Scan for the cell matching the given text and deliver its (x, y) coordinate at center. 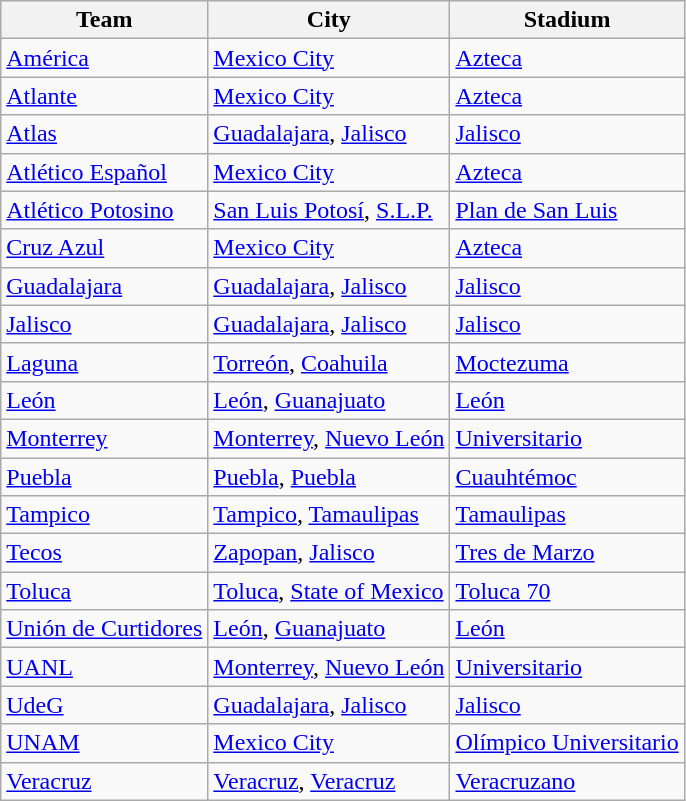
Moctezuma (567, 362)
Torreón, Coahuila (329, 362)
Veracruz (104, 781)
Unión de Curtidores (104, 629)
Guadalajara (104, 286)
UdeG (104, 705)
Puebla (104, 477)
Plan de San Luis (567, 210)
Laguna (104, 362)
Stadium (567, 20)
Zapopan, Jalisco (329, 553)
Tampico (104, 515)
Cruz Azul (104, 248)
UANL (104, 667)
Tamaulipas (567, 515)
Atlético Potosino (104, 210)
Olímpico Universitario (567, 743)
Atlas (104, 134)
Veracruz, Veracruz (329, 781)
City (329, 20)
Cuauhtémoc (567, 477)
Atlante (104, 96)
América (104, 58)
Tampico, Tamaulipas (329, 515)
Toluca, State of Mexico (329, 591)
Monterrey (104, 438)
Team (104, 20)
UNAM (104, 743)
Toluca 70 (567, 591)
Puebla, Puebla (329, 477)
Atlético Español (104, 172)
Tecos (104, 553)
Veracruzano (567, 781)
Tres de Marzo (567, 553)
San Luis Potosí, S.L.P. (329, 210)
Toluca (104, 591)
